For the text-containing cell, return its midpoint in [x, y] coordinate format. 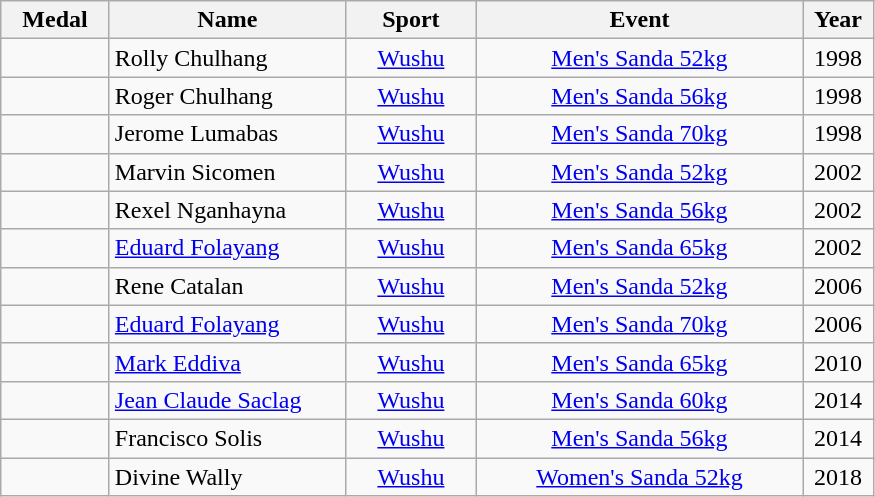
Rexel Nganhayna [227, 210]
Rene Catalan [227, 286]
Event [639, 20]
Marvin Sicomen [227, 172]
Medal [56, 20]
Jerome Lumabas [227, 134]
2018 [838, 477]
Divine Wally [227, 477]
Name [227, 20]
Rolly Chulhang [227, 58]
Roger Chulhang [227, 96]
Mark Eddiva [227, 362]
Women's Sanda 52kg [639, 477]
Sport [410, 20]
Year [838, 20]
2010 [838, 362]
Jean Claude Saclag [227, 400]
Men's Sanda 60kg [639, 400]
Francisco Solis [227, 438]
